Determine the (x, y) coordinate at the center of the cell enclosing the given text.  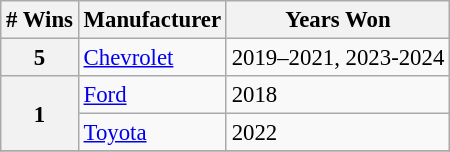
2022 (338, 133)
1 (40, 114)
Years Won (338, 20)
5 (40, 58)
Toyota (152, 133)
Chevrolet (152, 58)
Manufacturer (152, 20)
Ford (152, 95)
# Wins (40, 20)
2019–2021, 2023-2024 (338, 58)
2018 (338, 95)
